Locate the cell with the specified text and output its [x, y] center coordinate. 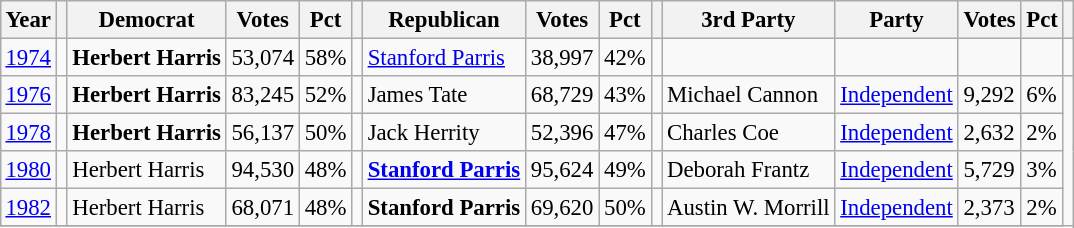
58% [325, 57]
43% [625, 95]
Republican [444, 20]
47% [625, 133]
1978 [28, 133]
Austin W. Morrill [748, 208]
2,632 [990, 133]
68,729 [562, 95]
1976 [28, 95]
1980 [28, 170]
38,997 [562, 57]
2,373 [990, 208]
95,624 [562, 170]
Deborah Frantz [748, 170]
James Tate [444, 95]
49% [625, 170]
Year [28, 20]
Michael Cannon [748, 95]
69,620 [562, 208]
Democrat [146, 20]
6% [1042, 95]
1974 [28, 57]
68,071 [262, 208]
3% [1042, 170]
53,074 [262, 57]
9,292 [990, 95]
Jack Herrity [444, 133]
1982 [28, 208]
5,729 [990, 170]
52% [325, 95]
56,137 [262, 133]
52,396 [562, 133]
Charles Coe [748, 133]
83,245 [262, 95]
94,530 [262, 170]
3rd Party [748, 20]
Party [896, 20]
42% [625, 57]
